Search for the cell housing the specified text and yield its (X, Y) center coordinate. 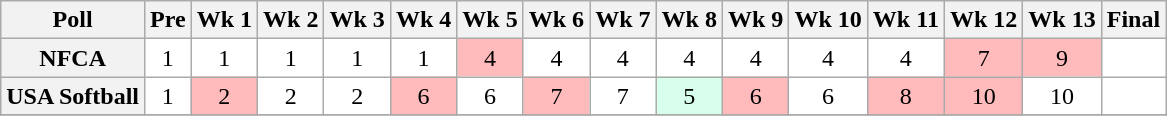
Wk 6 (556, 20)
Wk 3 (357, 20)
5 (689, 96)
Wk 12 (983, 20)
Wk 8 (689, 20)
Pre (168, 20)
Wk 2 (291, 20)
NFCA (73, 58)
Wk 13 (1062, 20)
Final (1133, 20)
USA Softball (73, 96)
8 (906, 96)
Wk 9 (755, 20)
Wk 11 (906, 20)
9 (1062, 58)
Wk 4 (423, 20)
Poll (73, 20)
Wk 10 (828, 20)
Wk 1 (224, 20)
Wk 7 (623, 20)
Wk 5 (490, 20)
